Return [X, Y] of the center of cell containing provided text 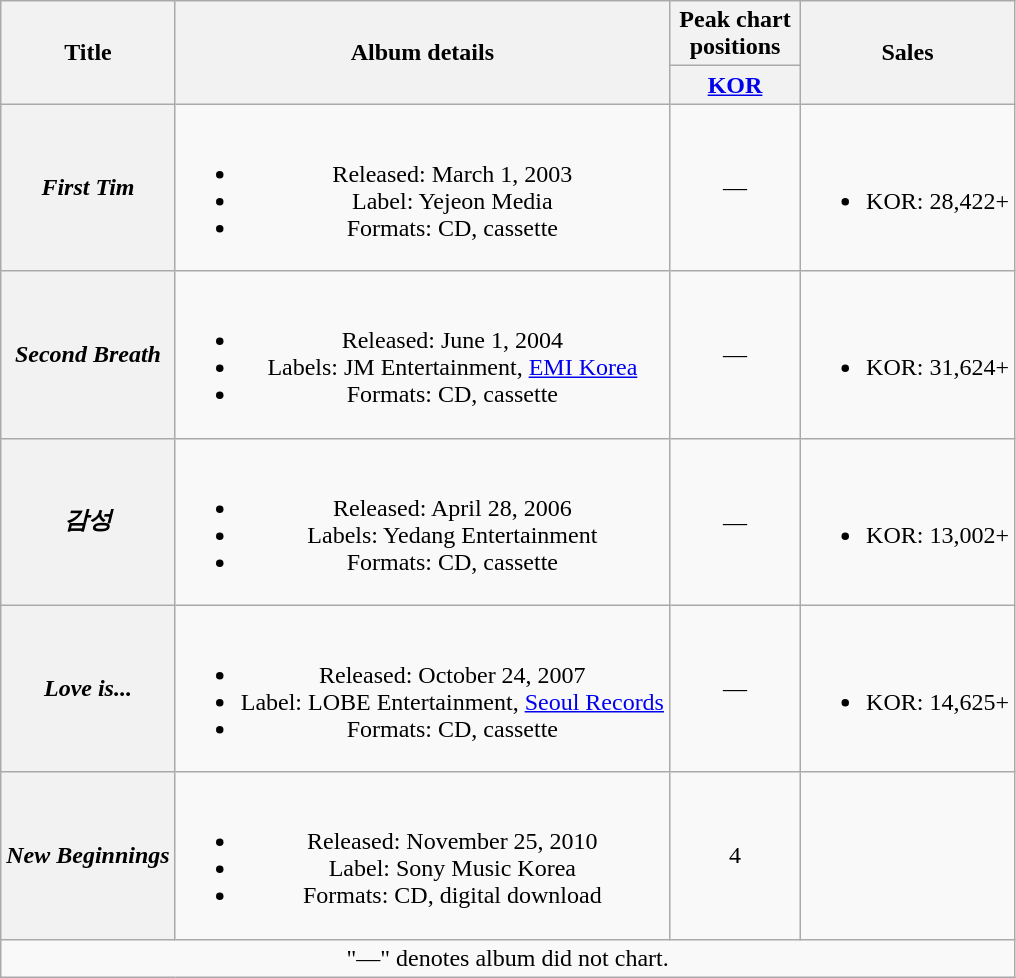
KOR: 13,002+ [908, 522]
KOR: 14,625+ [908, 688]
KOR: 28,422+ [908, 188]
New Beginnings [88, 856]
Peak chart positions [734, 34]
"—" denotes album did not chart. [508, 958]
Second Breath [88, 354]
Album details [422, 52]
Sales [908, 52]
KOR [734, 85]
Released: April 28, 2006Labels: Yedang EntertainmentFormats: CD, cassette [422, 522]
Released: October 24, 2007Label: LOBE Entertainment, Seoul RecordsFormats: CD, cassette [422, 688]
Released: June 1, 2004Labels: JM Entertainment, EMI KoreaFormats: CD, cassette [422, 354]
Title [88, 52]
4 [734, 856]
Love is... [88, 688]
감성 [88, 522]
Released: November 25, 2010Label: Sony Music KoreaFormats: CD, digital download [422, 856]
Released: March 1, 2003Label: Yejeon MediaFormats: CD, cassette [422, 188]
KOR: 31,624+ [908, 354]
First Tim [88, 188]
